Search for the cell housing the specified text and yield its [X, Y] center coordinate. 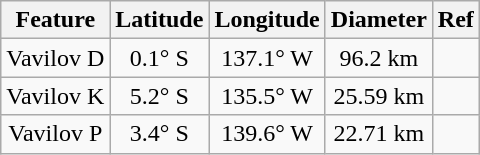
Ref [456, 20]
Latitude [160, 20]
96.2 km [378, 58]
5.2° S [160, 96]
22.71 km [378, 134]
Feature [56, 20]
Vavilov K [56, 96]
25.59 km [378, 96]
Vavilov P [56, 134]
Diameter [378, 20]
3.4° S [160, 134]
135.5° W [267, 96]
137.1° W [267, 58]
Vavilov D [56, 58]
139.6° W [267, 134]
0.1° S [160, 58]
Longitude [267, 20]
